Search for the cell housing the specified text and yield its [X, Y] center coordinate. 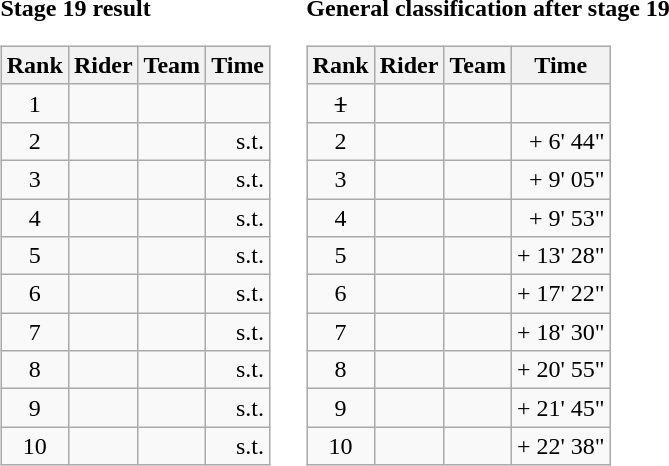
+ 9' 53" [560, 217]
+ 6' 44" [560, 141]
+ 20' 55" [560, 370]
+ 22' 38" [560, 446]
+ 13' 28" [560, 256]
+ 21' 45" [560, 408]
+ 9' 05" [560, 179]
+ 18' 30" [560, 332]
+ 17' 22" [560, 294]
